From the cell containing the given text, extract its center point as (x, y) coordinate. 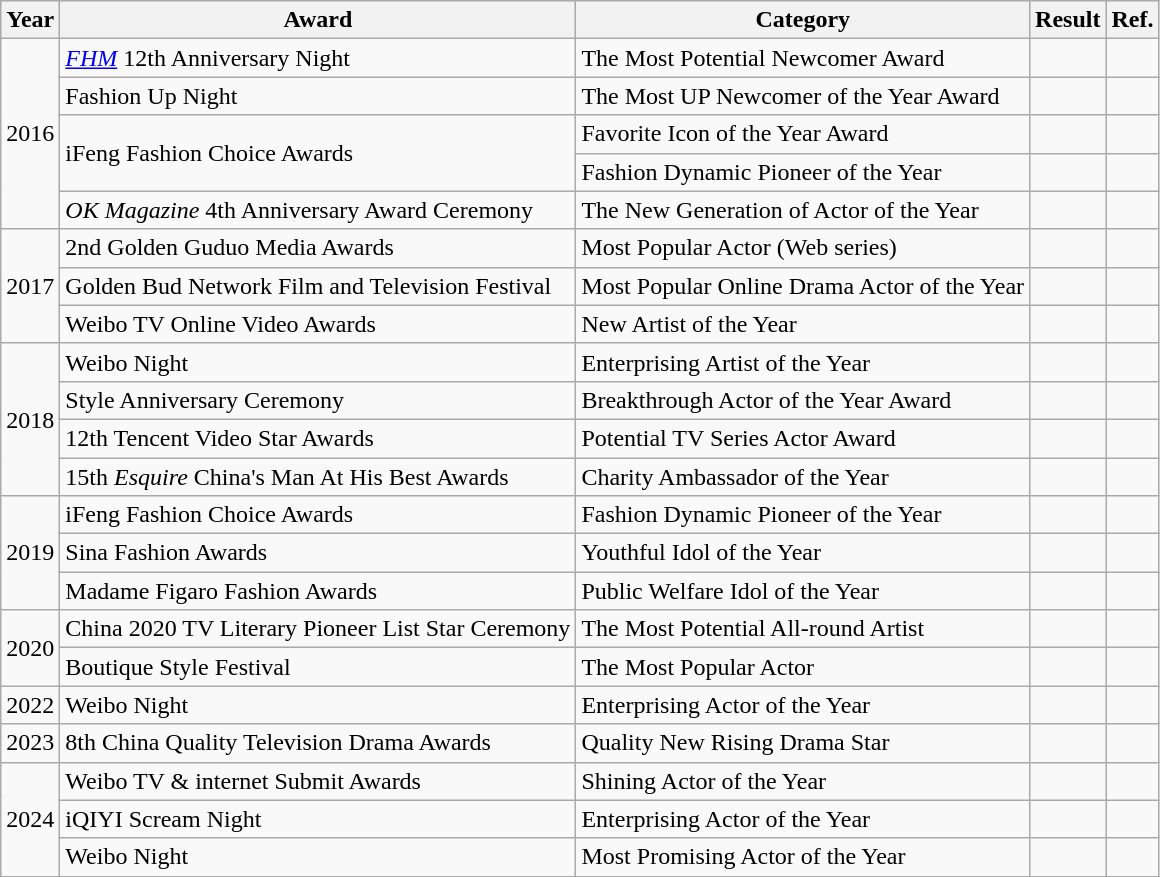
Quality New Rising Drama Star (803, 743)
2024 (30, 819)
Award (318, 20)
2016 (30, 134)
Favorite Icon of the Year Award (803, 134)
Weibo TV & internet Submit Awards (318, 781)
Golden Bud Network Film and Television Festival (318, 286)
Boutique Style Festival (318, 667)
2017 (30, 286)
Public Welfare Idol of the Year (803, 591)
The Most Potential All-round Artist (803, 629)
Breakthrough Actor of the Year Award (803, 400)
FHM 12th Anniversary Night (318, 58)
Enterprising Artist of the Year (803, 362)
The Most Potential Newcomer Award (803, 58)
Shining Actor of the Year (803, 781)
12th Tencent Video Star Awards (318, 438)
Madame Figaro Fashion Awards (318, 591)
Potential TV Series Actor Award (803, 438)
OK Magazine 4th Anniversary Award Ceremony (318, 210)
Most Promising Actor of the Year (803, 857)
Sina Fashion Awards (318, 553)
New Artist of the Year (803, 324)
Category (803, 20)
2022 (30, 705)
Year (30, 20)
2019 (30, 553)
China 2020 TV Literary Pioneer List Star Ceremony (318, 629)
iQIYI Scream Night (318, 819)
Ref. (1132, 20)
The New Generation of Actor of the Year (803, 210)
8th China Quality Television Drama Awards (318, 743)
The Most Popular Actor (803, 667)
2023 (30, 743)
Most Popular Actor (Web series) (803, 248)
Weibo TV Online Video Awards (318, 324)
Youthful Idol of the Year (803, 553)
2020 (30, 648)
Charity Ambassador of the Year (803, 477)
Most Popular Online Drama Actor of the Year (803, 286)
Fashion Up Night (318, 96)
Style Anniversary Ceremony (318, 400)
2nd Golden Guduo Media Awards (318, 248)
The Most UP Newcomer of the Year Award (803, 96)
15th Esquire China's Man At His Best Awards (318, 477)
2018 (30, 419)
Result (1068, 20)
